Return [x, y] of the center of cell containing provided text 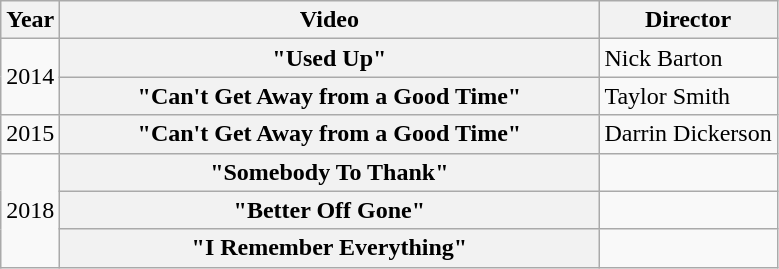
2018 [30, 210]
"I Remember Everything" [330, 248]
"Used Up" [330, 58]
Video [330, 20]
Year [30, 20]
2015 [30, 134]
Nick Barton [688, 58]
Director [688, 20]
"Somebody To Thank" [330, 172]
2014 [30, 77]
Darrin Dickerson [688, 134]
Taylor Smith [688, 96]
"Better Off Gone" [330, 210]
